Scan for the cell matching the given text and deliver its [x, y] coordinate at center. 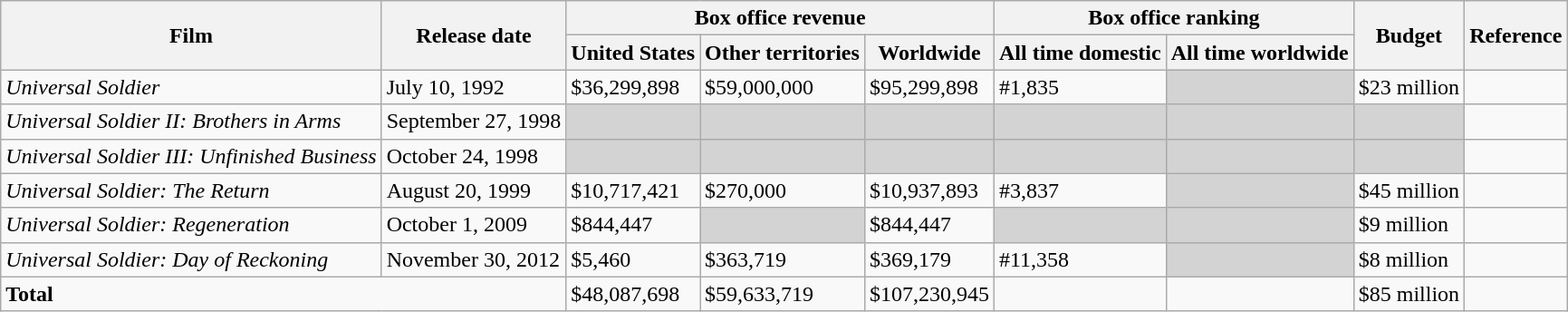
$9 million [1409, 225]
$59,000,000 [783, 87]
Release date [474, 35]
United States [633, 53]
Universal Soldier III: Unfinished Business [191, 156]
$8 million [1409, 259]
September 27, 1998 [474, 122]
August 20, 1999 [474, 190]
July 10, 1992 [474, 87]
$270,000 [783, 190]
Box office ranking [1174, 18]
$45 million [1409, 190]
$10,937,893 [929, 190]
Total [284, 294]
Film [191, 35]
$5,460 [633, 259]
Other territories [783, 53]
Universal Soldier: Day of Reckoning [191, 259]
$107,230,945 [929, 294]
Box office revenue [781, 18]
#11,358 [1080, 259]
Universal Soldier: Regeneration [191, 225]
October 24, 1998 [474, 156]
$23 million [1409, 87]
#3,837 [1080, 190]
All time worldwide [1259, 53]
Universal Soldier: The Return [191, 190]
$10,717,421 [633, 190]
$59,633,719 [783, 294]
Universal Soldier II: Brothers in Arms [191, 122]
Universal Soldier [191, 87]
Budget [1409, 35]
November 30, 2012 [474, 259]
$36,299,898 [633, 87]
$85 million [1409, 294]
$95,299,898 [929, 87]
All time domestic [1080, 53]
Reference [1516, 35]
$369,179 [929, 259]
$48,087,698 [633, 294]
$363,719 [783, 259]
October 1, 2009 [474, 225]
Worldwide [929, 53]
#1,835 [1080, 87]
